Determine the (X, Y) coordinate at the center of the cell enclosing the given text.  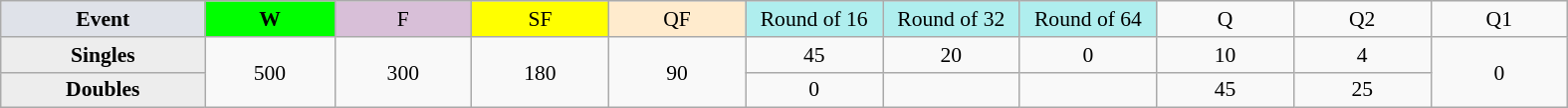
Event (104, 19)
10 (1226, 55)
4 (1362, 55)
20 (951, 55)
Q1 (1499, 19)
Doubles (104, 90)
Q2 (1362, 19)
300 (403, 72)
25 (1362, 90)
180 (541, 72)
Round of 16 (814, 19)
QF (677, 19)
Round of 64 (1088, 19)
W (270, 19)
90 (677, 72)
Singles (104, 55)
Round of 32 (951, 19)
500 (270, 72)
Q (1226, 19)
SF (541, 19)
F (403, 19)
